Identify which cell holds the provided text, then report its [x, y] central coordinate. 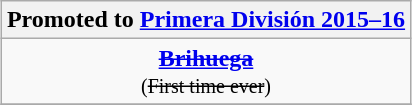
Brihuega(First time ever) [206, 72]
Promoted to Primera División 2015–16 [206, 20]
